Identify which cell holds the provided text, then report its [X, Y] central coordinate. 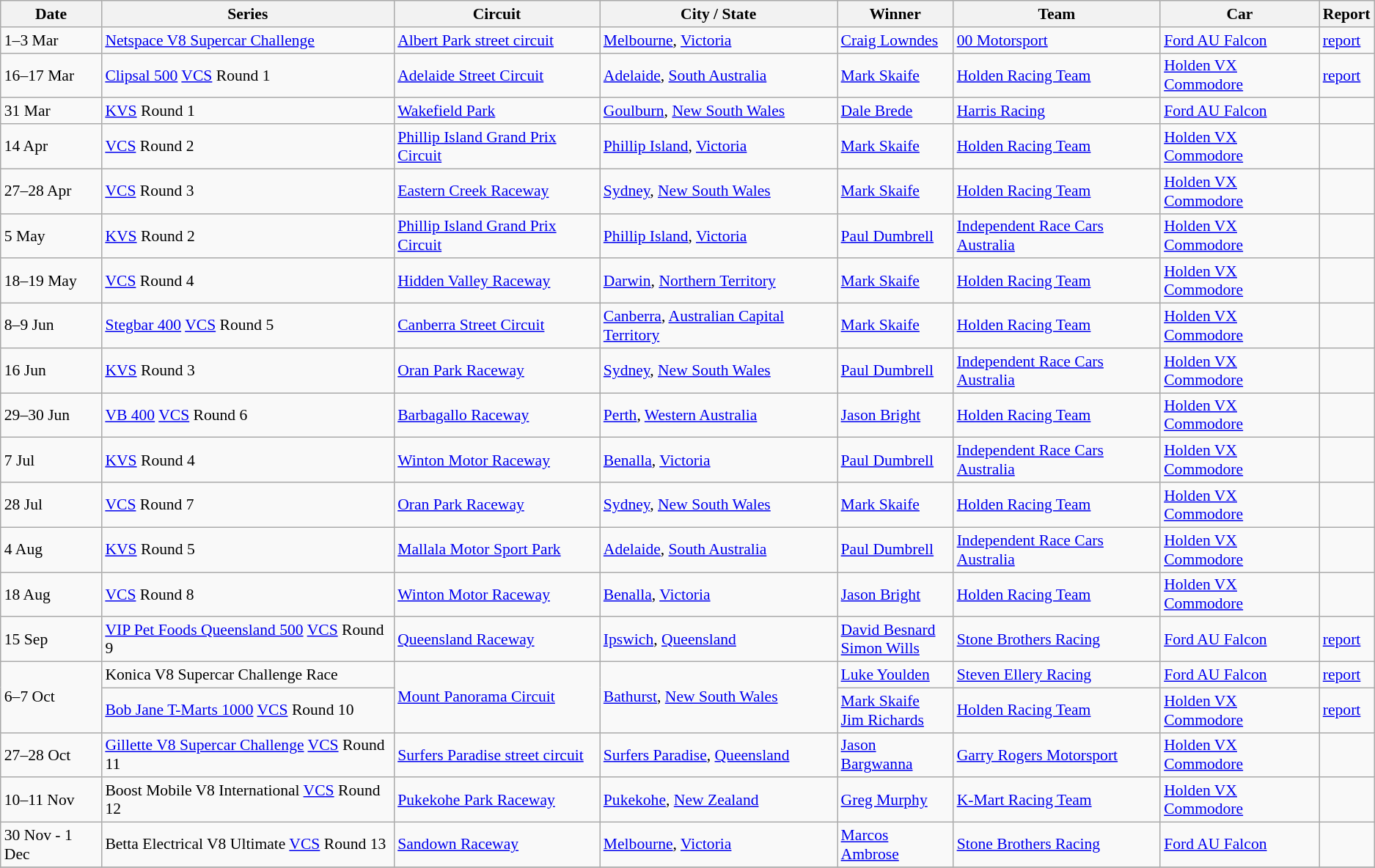
Dale Brede [895, 111]
5 May [51, 236]
30 Nov - 1 Dec [51, 845]
Boost Mobile V8 International VCS Round 12 [248, 801]
Winner [895, 14]
Darwin, Northern Territory [719, 282]
Barbagallo Raceway [497, 415]
K-Mart Racing Team [1057, 801]
14 Apr [51, 147]
Harris Racing [1057, 111]
18–19 May [51, 282]
Hidden Valley Raceway [497, 282]
16 Jun [51, 371]
VCS Round 3 [248, 191]
Surfers Paradise, Queensland [719, 755]
David BesnardSimon Wills [895, 639]
16–17 Mar [51, 75]
Craig Lowndes [895, 40]
VCS Round 8 [248, 594]
Bob Jane T-Marts 1000 VCS Round 10 [248, 710]
Report [1346, 14]
10–11 Nov [51, 801]
Gillette V8 Supercar Challenge VCS Round 11 [248, 755]
1–3 Mar [51, 40]
VCS Round 7 [248, 504]
Bathurst, New South Wales [719, 698]
Pukekohe Park Raceway [497, 801]
Wakefield Park [497, 111]
Albert Park street circuit [497, 40]
29–30 Jun [51, 415]
8–9 Jun [51, 325]
Queensland Raceway [497, 639]
Surfers Paradise street circuit [497, 755]
VCS Round 2 [248, 147]
VB 400 VCS Round 6 [248, 415]
27–28 Apr [51, 191]
Sandown Raceway [497, 845]
Jason Bargwanna [895, 755]
Garry Rogers Motorsport [1057, 755]
Netspace V8 Supercar Challenge [248, 40]
Clipsal 500 VCS Round 1 [248, 75]
Mallala Motor Sport Park [497, 550]
KVS Round 3 [248, 371]
Circuit [497, 14]
6–7 Oct [51, 698]
Car [1239, 14]
Luke Youlden [895, 675]
4 Aug [51, 550]
Ipswich, Queensland [719, 639]
VCS Round 4 [248, 282]
27–28 Oct [51, 755]
KVS Round 4 [248, 460]
KVS Round 2 [248, 236]
Perth, Western Australia [719, 415]
Betta Electrical V8 Ultimate VCS Round 13 [248, 845]
Adelaide Street Circuit [497, 75]
Mount Panorama Circuit [497, 698]
15 Sep [51, 639]
31 Mar [51, 111]
Marcos Ambrose [895, 845]
Pukekohe, New Zealand [719, 801]
7 Jul [51, 460]
Greg Murphy [895, 801]
Goulburn, New South Wales [719, 111]
Canberra Street Circuit [497, 325]
KVS Round 1 [248, 111]
00 Motorsport [1057, 40]
City / State [719, 14]
Team [1057, 14]
Mark SkaifeJim Richards [895, 710]
Series [248, 14]
Date [51, 14]
28 Jul [51, 504]
Canberra, Australian Capital Territory [719, 325]
Konica V8 Supercar Challenge Race [248, 675]
18 Aug [51, 594]
Steven Ellery Racing [1057, 675]
Eastern Creek Raceway [497, 191]
KVS Round 5 [248, 550]
Stegbar 400 VCS Round 5 [248, 325]
VIP Pet Foods Queensland 500 VCS Round 9 [248, 639]
